Extract the (x, y) coordinate from the center of the cell holding the provided text.  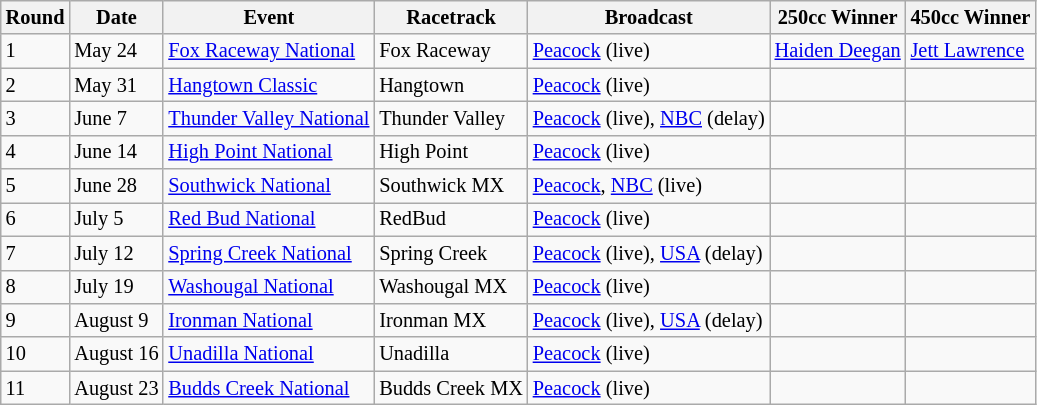
7 (36, 253)
August 23 (116, 388)
July 19 (116, 287)
May 31 (116, 85)
Washougal National (268, 287)
Fox Raceway National (268, 51)
Spring Creek (451, 253)
Racetrack (451, 17)
High Point National (268, 152)
Haiden Deegan (838, 51)
June 14 (116, 152)
Date (116, 17)
250cc Winner (838, 17)
August 16 (116, 354)
11 (36, 388)
Thunder Valley (451, 118)
Hangtown (451, 85)
Southwick MX (451, 186)
Spring Creek National (268, 253)
Red Bud National (268, 219)
Budds Creek MX (451, 388)
June 7 (116, 118)
Ironman National (268, 320)
Peacock, NBC (live) (649, 186)
Jett Lawrence (971, 51)
Round (36, 17)
3 (36, 118)
Fox Raceway (451, 51)
10 (36, 354)
June 28 (116, 186)
High Point (451, 152)
Budds Creek National (268, 388)
Thunder Valley National (268, 118)
450cc Winner (971, 17)
RedBud (451, 219)
Broadcast (649, 17)
Southwick National (268, 186)
1 (36, 51)
4 (36, 152)
Unadilla National (268, 354)
Ironman MX (451, 320)
Peacock (live), NBC (delay) (649, 118)
9 (36, 320)
8 (36, 287)
May 24 (116, 51)
Event (268, 17)
July 5 (116, 219)
Unadilla (451, 354)
July 12 (116, 253)
5 (36, 186)
August 9 (116, 320)
2 (36, 85)
Washougal MX (451, 287)
Hangtown Classic (268, 85)
6 (36, 219)
